Output the (X, Y) coordinate of the center of the cell containing the given text.  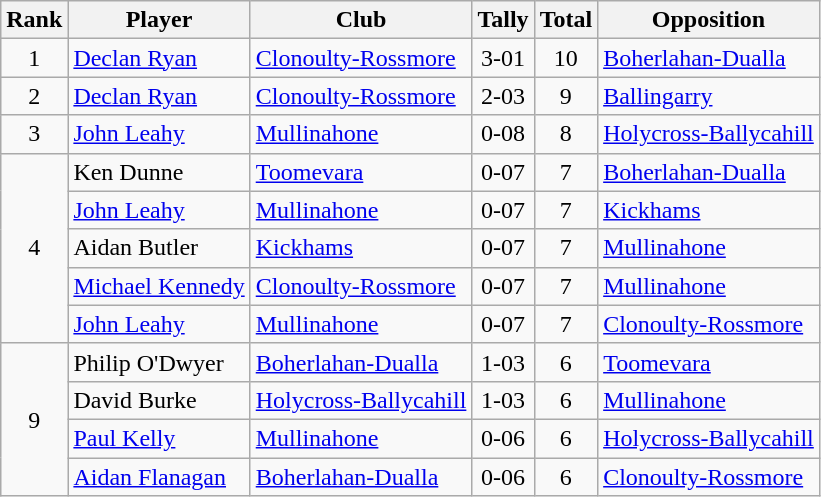
8 (566, 134)
Philip O'Dwyer (159, 362)
Tally (503, 20)
Total (566, 20)
3 (34, 134)
Opposition (709, 20)
Aidan Butler (159, 248)
4 (34, 248)
Ballingarry (709, 96)
2 (34, 96)
Aidan Flanagan (159, 477)
3-01 (503, 58)
1 (34, 58)
0-08 (503, 134)
David Burke (159, 400)
2-03 (503, 96)
Michael Kennedy (159, 286)
Rank (34, 20)
10 (566, 58)
Player (159, 20)
Ken Dunne (159, 172)
Club (361, 20)
Paul Kelly (159, 438)
